Provide the (x, y) coordinate of the cell's center where the given text is located.  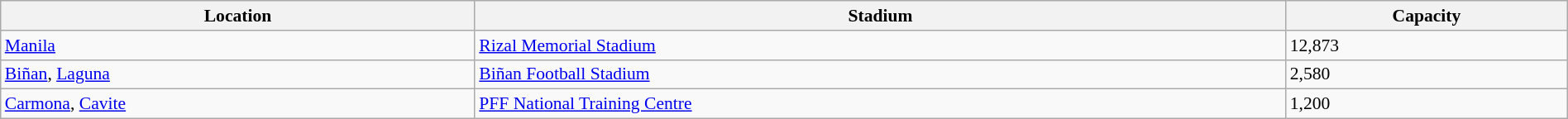
2,580 (1427, 74)
Biñan, Laguna (238, 74)
Location (238, 16)
12,873 (1427, 45)
Biñan Football Stadium (880, 74)
Stadium (880, 16)
Carmona, Cavite (238, 104)
Rizal Memorial Stadium (880, 45)
1,200 (1427, 104)
Capacity (1427, 16)
Manila (238, 45)
PFF National Training Centre (880, 104)
